Capture the cell that displays the provided text and extract its [X, Y] central coordinate. 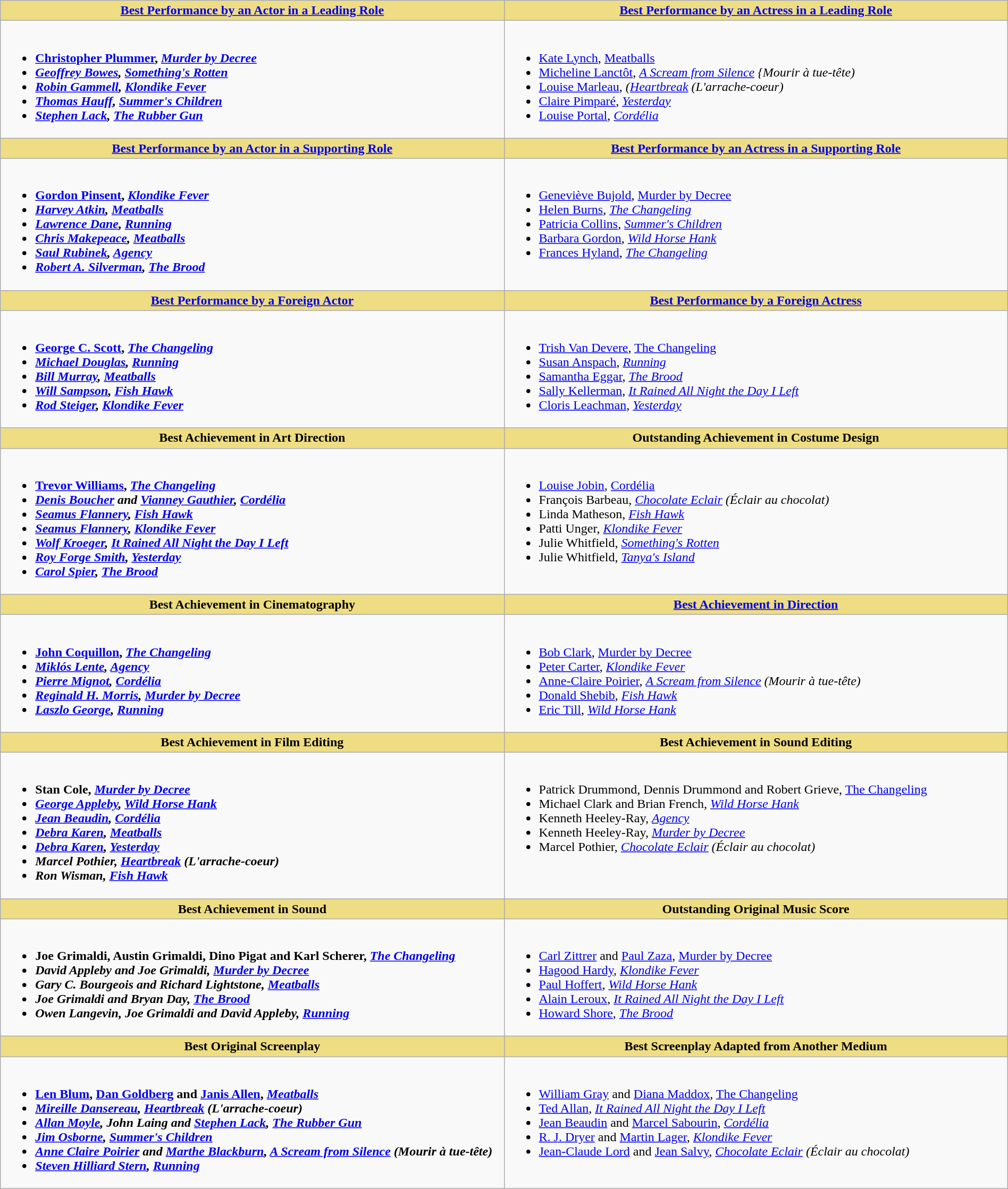
Best Original Screenplay [252, 1047]
Best Achievement in Cinematography [252, 604]
Best Screenplay Adapted from Another Medium [756, 1047]
Best Performance by a Foreign Actress [756, 300]
George C. Scott, The ChangelingMichael Douglas, RunningBill Murray, MeatballsWill Sampson, Fish HawkRod Steiger, Klondike Fever [252, 369]
Best Achievement in Film Editing [252, 742]
Best Achievement in Sound [252, 908]
Best Performance by an Actress in a Leading Role [756, 11]
Outstanding Achievement in Costume Design [756, 438]
Outstanding Original Music Score [756, 908]
Best Performance by an Actress in a Supporting Role [756, 148]
Best Performance by a Foreign Actor [252, 300]
Best Performance by an Actor in a Leading Role [252, 11]
John Coquillon, The ChangelingMiklós Lente, AgencyPierre Mignot, CordéliaReginald H. Morris, Murder by DecreeLaszlo George, Running [252, 673]
Best Performance by an Actor in a Supporting Role [252, 148]
Best Achievement in Direction [756, 604]
Best Achievement in Sound Editing [756, 742]
Best Achievement in Art Direction [252, 438]
